Provide the (x, y) coordinate of the cell's center where the given text is located.  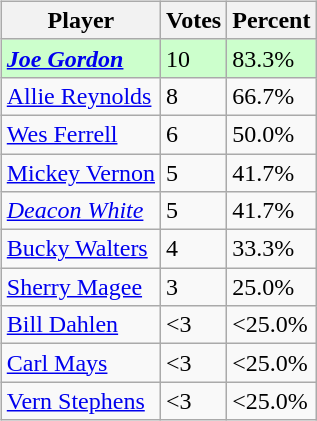
33.3% (272, 249)
Player (80, 20)
3 (194, 287)
8 (194, 96)
10 (194, 58)
Joe Gordon (80, 58)
6 (194, 134)
25.0% (272, 287)
Carl Mays (80, 363)
Wes Ferrell (80, 134)
50.0% (272, 134)
66.7% (272, 96)
Vern Stephens (80, 401)
Deacon White (80, 211)
Allie Reynolds (80, 96)
4 (194, 249)
Percent (272, 20)
Bill Dahlen (80, 325)
Sherry Magee (80, 287)
Votes (194, 20)
83.3% (272, 58)
Bucky Walters (80, 249)
Mickey Vernon (80, 173)
